Return the (x, y) coordinate for the center point of the cell that contains the specified text.  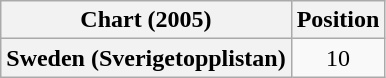
Sweden (Sverigetopplistan) (146, 58)
Chart (2005) (146, 20)
10 (338, 58)
Position (338, 20)
